Pinpoint the cell where the given text exists, returning its (X, Y) midpoint coordinate. 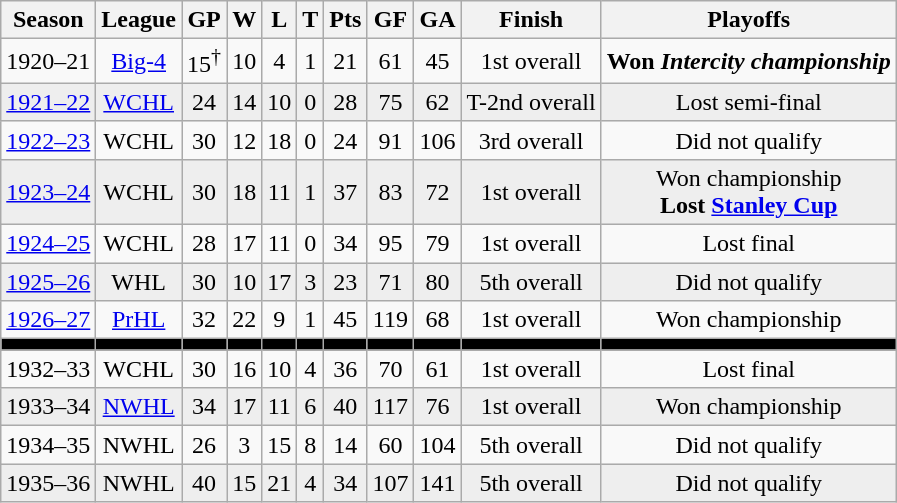
6 (310, 407)
1925–26 (48, 282)
Season (48, 20)
1933–34 (48, 407)
83 (390, 192)
141 (438, 483)
37 (346, 192)
107 (390, 483)
32 (204, 320)
70 (390, 369)
8 (310, 445)
1934–35 (48, 445)
12 (244, 140)
23 (346, 282)
79 (438, 244)
1922–23 (48, 140)
1935–36 (48, 483)
104 (438, 445)
Won championshipLost Stanley Cup (748, 192)
GA (438, 20)
1921–22 (48, 102)
15† (204, 62)
62 (438, 102)
119 (390, 320)
76 (438, 407)
Lost semi-final (748, 102)
95 (390, 244)
72 (438, 192)
W (244, 20)
League (139, 20)
Won Intercity championship (748, 62)
9 (280, 320)
Finish (531, 20)
26 (204, 445)
GP (204, 20)
GF (390, 20)
68 (438, 320)
Playoffs (748, 20)
L (280, 20)
1920–21 (48, 62)
T (310, 20)
WHL (139, 282)
Pts (346, 20)
75 (390, 102)
117 (390, 407)
PrHL (139, 320)
22 (244, 320)
16 (244, 369)
106 (438, 140)
3rd overall (531, 140)
1932–33 (48, 369)
1926–27 (48, 320)
1923–24 (48, 192)
1924–25 (48, 244)
Big-4 (139, 62)
36 (346, 369)
80 (438, 282)
T-2nd overall (531, 102)
71 (390, 282)
60 (390, 445)
91 (390, 140)
